For the text-containing cell, return its midpoint in (x, y) coordinate format. 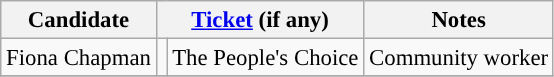
Candidate (79, 20)
Community worker (459, 58)
The People's Choice (266, 58)
Notes (459, 20)
Ticket (if any) (260, 20)
Fiona Chapman (79, 58)
